Identify which cell holds the provided text, then report its [X, Y] central coordinate. 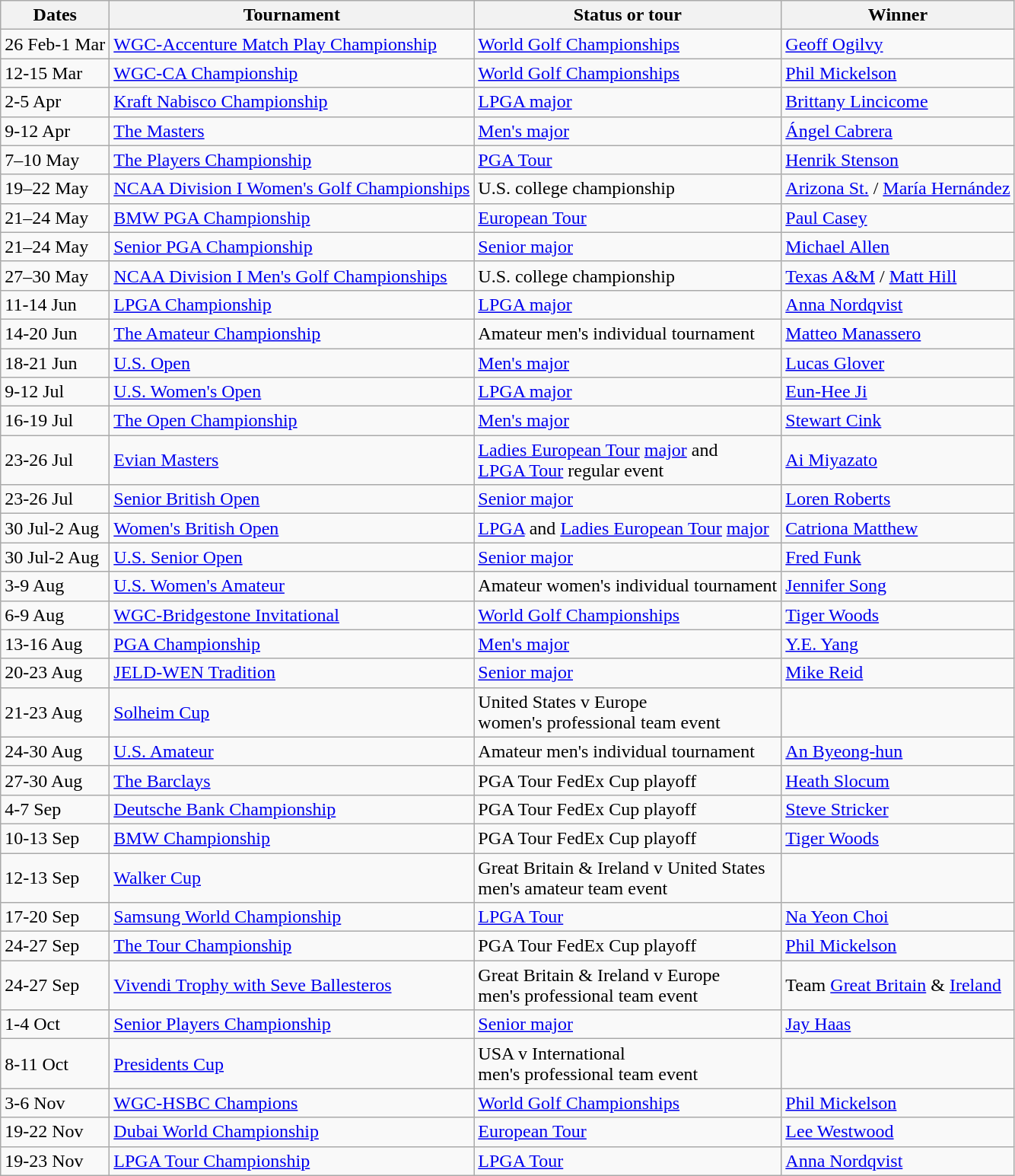
Senior PGA Championship [292, 247]
Dubai World Championship [292, 1132]
12-13 Sep [55, 877]
20-23 Aug [55, 673]
19-22 Nov [55, 1132]
The Open Championship [292, 421]
7–10 May [55, 160]
21-23 Aug [55, 712]
Samsung World Championship [292, 917]
1-4 Oct [55, 1025]
LPGA Championship [292, 304]
The Tour Championship [292, 946]
Jay Haas [898, 1025]
27–30 May [55, 276]
U.S. Amateur [292, 751]
LPGA Tour Championship [292, 1161]
Tournament [292, 15]
Jennifer Song [898, 586]
LPGA and Ladies European Tour major [628, 528]
Great Britain & Ireland v United States men's amateur team event [628, 877]
Texas A&M / Matt Hill [898, 276]
PGA Championship [292, 644]
11-14 Jun [55, 304]
NCAA Division I Women's Golf Championships [292, 189]
Status or tour [628, 15]
27-30 Aug [55, 780]
Catriona Matthew [898, 528]
NCAA Division I Men's Golf Championships [292, 276]
Amateur women's individual tournament [628, 586]
Henrik Stenson [898, 160]
18-21 Jun [55, 363]
JELD-WEN Tradition [292, 673]
Winner [898, 15]
Mike Reid [898, 673]
BMW Championship [292, 838]
Deutsche Bank Championship [292, 809]
10-13 Sep [55, 838]
8-11 Oct [55, 1064]
Lucas Glover [898, 363]
BMW PGA Championship [292, 218]
Ángel Cabrera [898, 131]
Geoff Ogilvy [898, 44]
PGA Tour [628, 160]
Arizona St. / María Hernández [898, 189]
9-12 Jul [55, 392]
Presidents Cup [292, 1064]
14-20 Jun [55, 333]
Senior British Open [292, 499]
Paul Casey [898, 218]
Vivendi Trophy with Seve Ballesteros [292, 985]
4-7 Sep [55, 809]
12-15 Mar [55, 73]
Fred Funk [898, 557]
WGC-Bridgestone Invitational [292, 615]
19-23 Nov [55, 1161]
An Byeong-hun [898, 751]
United States v Europewomen's professional team event [628, 712]
The Players Championship [292, 160]
WGC-CA Championship [292, 73]
19–22 May [55, 189]
Kraft Nabisco Championship [292, 102]
Brittany Lincicome [898, 102]
Solheim Cup [292, 712]
Steve Stricker [898, 809]
WGC-HSBC Champions [292, 1103]
USA v Internationalmen's professional team event [628, 1064]
13-16 Aug [55, 644]
Michael Allen [898, 247]
Walker Cup [292, 877]
Y.E. Yang [898, 644]
Loren Roberts [898, 499]
Matteo Manassero [898, 333]
Na Yeon Choi [898, 917]
Ai Miyazato [898, 460]
Heath Slocum [898, 780]
The Amateur Championship [292, 333]
6-9 Aug [55, 615]
17-20 Sep [55, 917]
Ladies European Tour major and LPGA Tour regular event [628, 460]
WGC-Accenture Match Play Championship [292, 44]
Evian Masters [292, 460]
26 Feb-1 Mar [55, 44]
U.S. Senior Open [292, 557]
The Barclays [292, 780]
The Masters [292, 131]
Dates [55, 15]
3-6 Nov [55, 1103]
24-30 Aug [55, 751]
2-5 Apr [55, 102]
Stewart Cink [898, 421]
U.S. Open [292, 363]
Lee Westwood [898, 1132]
U.S. Women's Open [292, 392]
Eun-Hee Ji [898, 392]
Women's British Open [292, 528]
Great Britain & Ireland v Europe men's professional team event [628, 985]
16-19 Jul [55, 421]
Senior Players Championship [292, 1025]
3-9 Aug [55, 586]
U.S. Women's Amateur [292, 586]
9-12 Apr [55, 131]
Team Great Britain & Ireland [898, 985]
